Identify which cell holds the provided text, then report its (x, y) central coordinate. 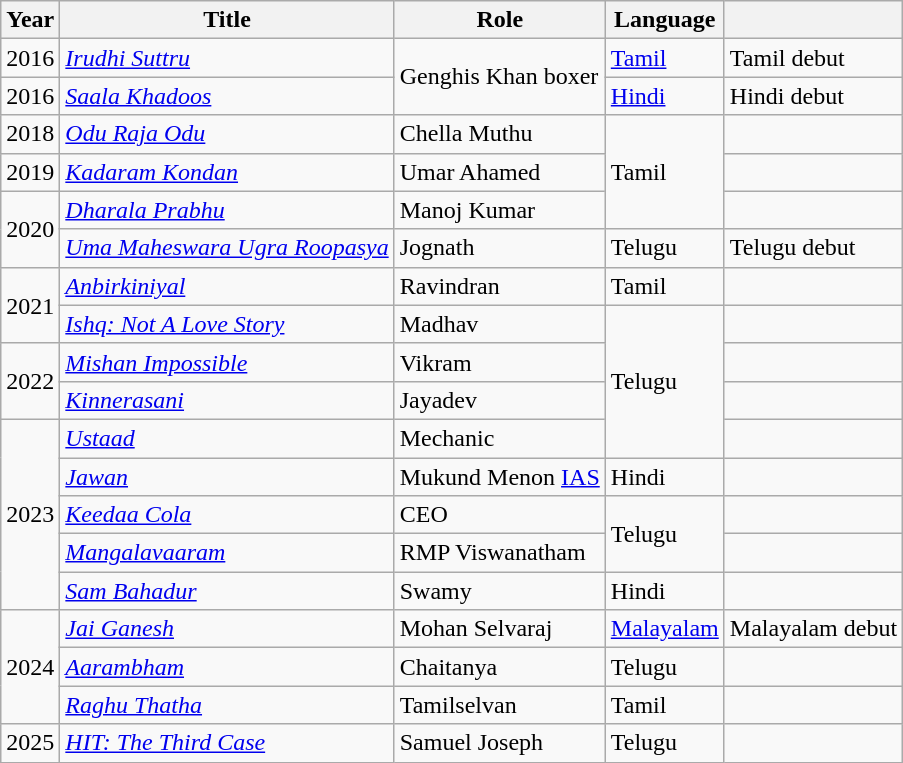
2021 (30, 305)
Dharala Prabhu (227, 210)
Year (30, 20)
Malayalam (664, 629)
2024 (30, 667)
Language (664, 20)
Ravindran (500, 286)
Irudhi Suttru (227, 58)
Manoj Kumar (500, 210)
Tamilselvan (500, 705)
Keedaa Cola (227, 515)
Anbirkiniyal (227, 286)
2022 (30, 381)
Swamy (500, 591)
Mohan Selvaraj (500, 629)
Jawan (227, 477)
Ustaad (227, 438)
Mishan Impossible (227, 362)
2023 (30, 514)
Ishq: Not A Love Story (227, 324)
CEO (500, 515)
Hindi debut (813, 96)
Chaitanya (500, 667)
Jayadev (500, 400)
Raghu Thatha (227, 705)
Madhav (500, 324)
Mechanic (500, 438)
Jai Ganesh (227, 629)
HIT: The Third Case (227, 743)
Kadaram Kondan (227, 172)
Title (227, 20)
Samuel Joseph (500, 743)
RMP Viswanatham (500, 553)
Odu Raja Odu (227, 134)
Tamil debut (813, 58)
Sam Bahadur (227, 591)
Mangalavaaram (227, 553)
Role (500, 20)
Chella Muthu (500, 134)
2018 (30, 134)
Mukund Menon IAS (500, 477)
Kinnerasani (227, 400)
Uma Maheswara Ugra Roopasya (227, 248)
Malayalam debut (813, 629)
Vikram (500, 362)
Jognath (500, 248)
2020 (30, 229)
Telugu debut (813, 248)
Umar Ahamed (500, 172)
2019 (30, 172)
2025 (30, 743)
Aarambham (227, 667)
Genghis Khan boxer (500, 77)
Saala Khadoos (227, 96)
